Extract the (x, y) coordinate from the center of the cell holding the provided text.  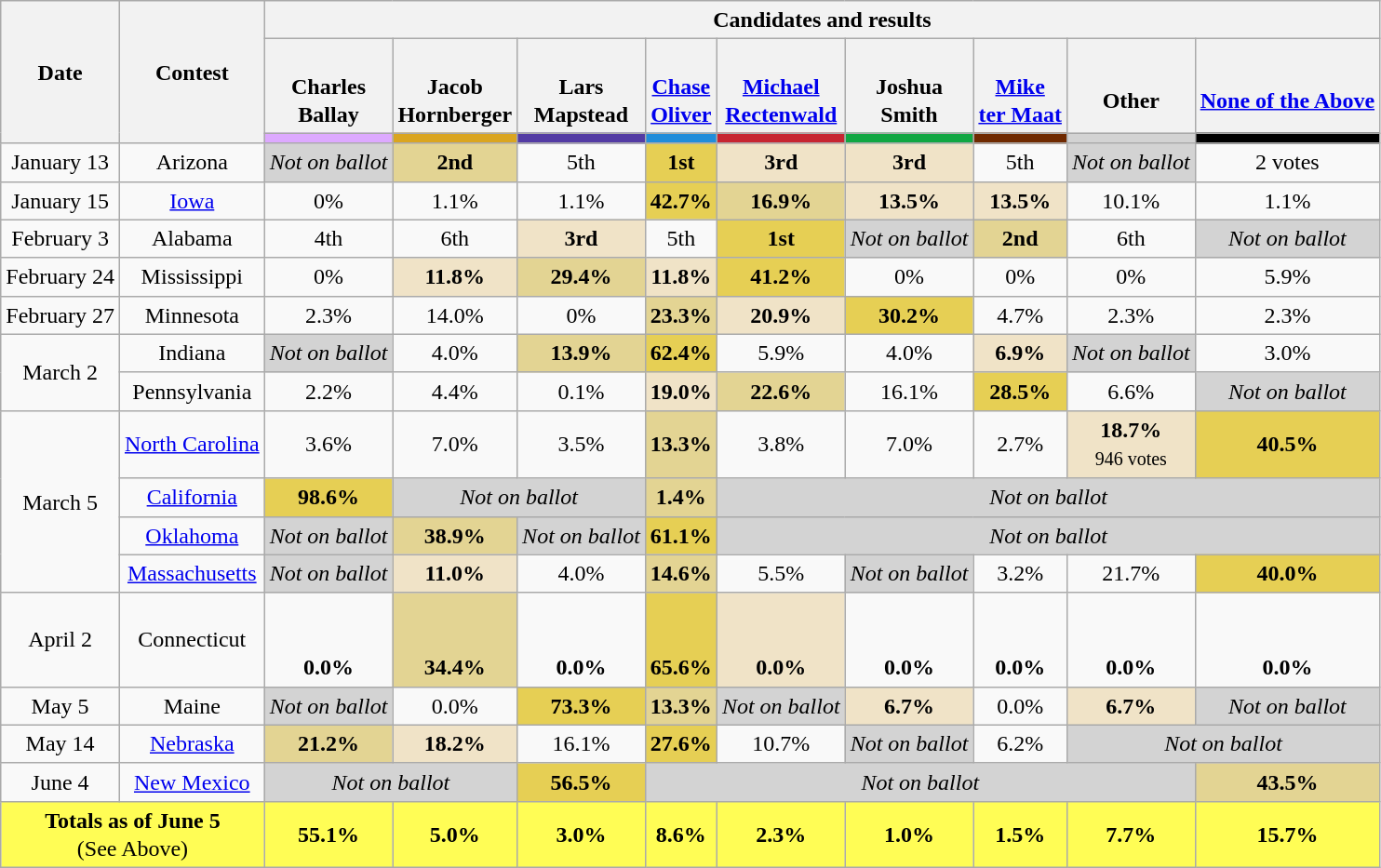
3.2% (1020, 573)
ChaseOliver (681, 86)
Maine (192, 705)
February 3 (60, 238)
34.4% (455, 640)
23.3% (681, 314)
1.5% (1020, 834)
5.5% (781, 573)
38.9% (455, 536)
JacobHornberger (455, 86)
LarsMapstead (582, 86)
4.7% (1020, 314)
February 24 (60, 277)
January 13 (60, 162)
10.7% (781, 744)
40.5% (1287, 445)
20.9% (781, 314)
2 votes (1287, 162)
61.1% (681, 536)
2.7% (1020, 445)
JoshuaSmith (909, 86)
6.2% (1020, 744)
4th (328, 238)
April 2 (60, 640)
10.1% (1131, 201)
6.6% (1131, 391)
40.0% (1287, 573)
Contest (192, 73)
2.2% (328, 391)
4.4% (455, 391)
11.0% (455, 573)
3.8% (781, 445)
42.7% (681, 201)
1.4% (681, 497)
None of the Above (1287, 86)
MichaelRectenwald (781, 86)
43.5% (1287, 781)
73.3% (582, 705)
June 4 (60, 781)
3.6% (328, 445)
Nebraska (192, 744)
8.6% (681, 834)
Indiana (192, 354)
5.0% (455, 834)
Totals as of June 5(See Above) (132, 834)
March 2 (60, 372)
14.0% (455, 314)
18.7%946 votes (1131, 445)
21.7% (1131, 573)
16.9% (781, 201)
CharlesBallay (328, 86)
21.2% (328, 744)
Massachusetts (192, 573)
27.6% (681, 744)
18.2% (455, 744)
California (192, 497)
February 27 (60, 314)
Date (60, 73)
13.9% (582, 354)
May 14 (60, 744)
3.5% (582, 445)
Mississippi (192, 277)
7.7% (1131, 834)
Miketer Maat (1020, 86)
Oklahoma (192, 536)
98.6% (328, 497)
1.0% (909, 834)
62.4% (681, 354)
30.2% (909, 314)
Connecticut (192, 640)
North Carolina (192, 445)
56.5% (582, 781)
0.1% (582, 391)
New Mexico (192, 781)
Pennsylvania (192, 391)
6.9% (1020, 354)
Alabama (192, 238)
65.6% (681, 640)
22.6% (781, 391)
March 5 (60, 501)
Other (1131, 86)
Candidates and results (822, 20)
Arizona (192, 162)
29.4% (582, 277)
28.5% (1020, 391)
May 5 (60, 705)
Minnesota (192, 314)
55.1% (328, 834)
41.2% (781, 277)
14.6% (681, 573)
19.0% (681, 391)
Iowa (192, 201)
January 15 (60, 201)
15.7% (1287, 834)
